Extract the (X, Y) coordinate from the center of the cell holding the provided text.  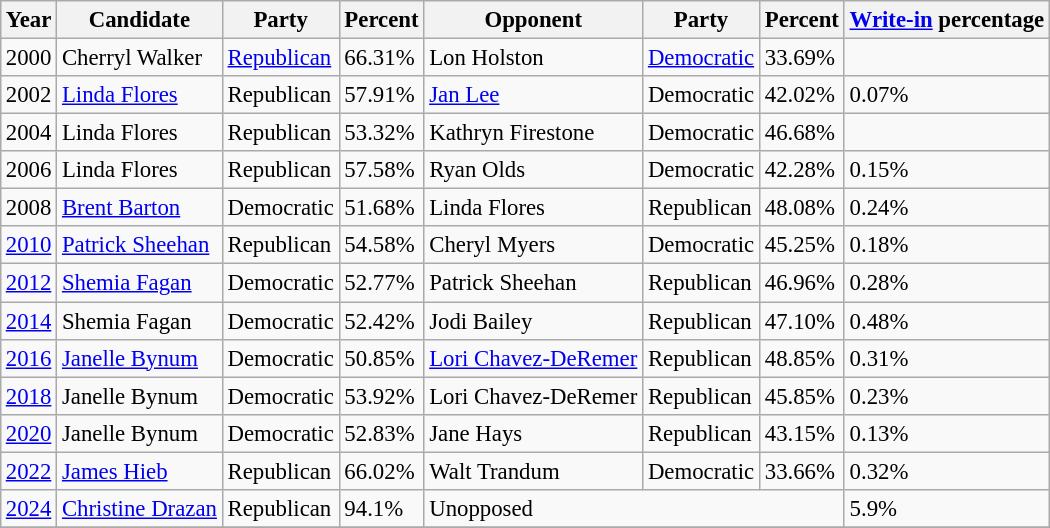
2010 (28, 245)
Jodi Bailey (534, 321)
94.1% (382, 508)
0.18% (946, 245)
Ryan Olds (534, 170)
Opponent (534, 20)
52.77% (382, 283)
Lon Holston (534, 57)
Jane Hays (534, 433)
2024 (28, 508)
0.24% (946, 208)
Candidate (140, 20)
66.02% (382, 471)
Walt Trandum (534, 471)
Brent Barton (140, 208)
0.07% (946, 95)
48.85% (802, 358)
0.48% (946, 321)
2016 (28, 358)
57.58% (382, 170)
46.96% (802, 283)
2008 (28, 208)
Year (28, 20)
2014 (28, 321)
0.28% (946, 283)
50.85% (382, 358)
33.69% (802, 57)
0.32% (946, 471)
43.15% (802, 433)
47.10% (802, 321)
2012 (28, 283)
52.42% (382, 321)
48.08% (802, 208)
45.25% (802, 245)
46.68% (802, 133)
51.68% (382, 208)
53.92% (382, 396)
Unopposed (634, 508)
0.23% (946, 396)
2022 (28, 471)
42.02% (802, 95)
Cheryl Myers (534, 245)
Write-in percentage (946, 20)
2020 (28, 433)
2000 (28, 57)
Kathryn Firestone (534, 133)
54.58% (382, 245)
45.85% (802, 396)
2004 (28, 133)
42.28% (802, 170)
66.31% (382, 57)
2002 (28, 95)
0.15% (946, 170)
2006 (28, 170)
0.13% (946, 433)
57.91% (382, 95)
53.32% (382, 133)
52.83% (382, 433)
Jan Lee (534, 95)
5.9% (946, 508)
2018 (28, 396)
0.31% (946, 358)
Christine Drazan (140, 508)
33.66% (802, 471)
Cherryl Walker (140, 57)
James Hieb (140, 471)
